Determine the (X, Y) coordinate at the center of the cell enclosing the given text.  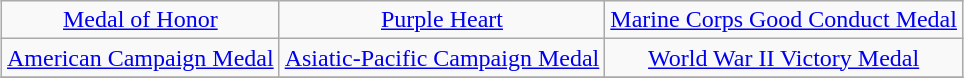
Medal of Honor (141, 20)
Purple Heart (442, 20)
Asiatic-Pacific Campaign Medal (442, 58)
American Campaign Medal (141, 58)
World War II Victory Medal (784, 58)
Marine Corps Good Conduct Medal (784, 20)
